Provide the [x, y] coordinate of the cell's center where the given text is located.  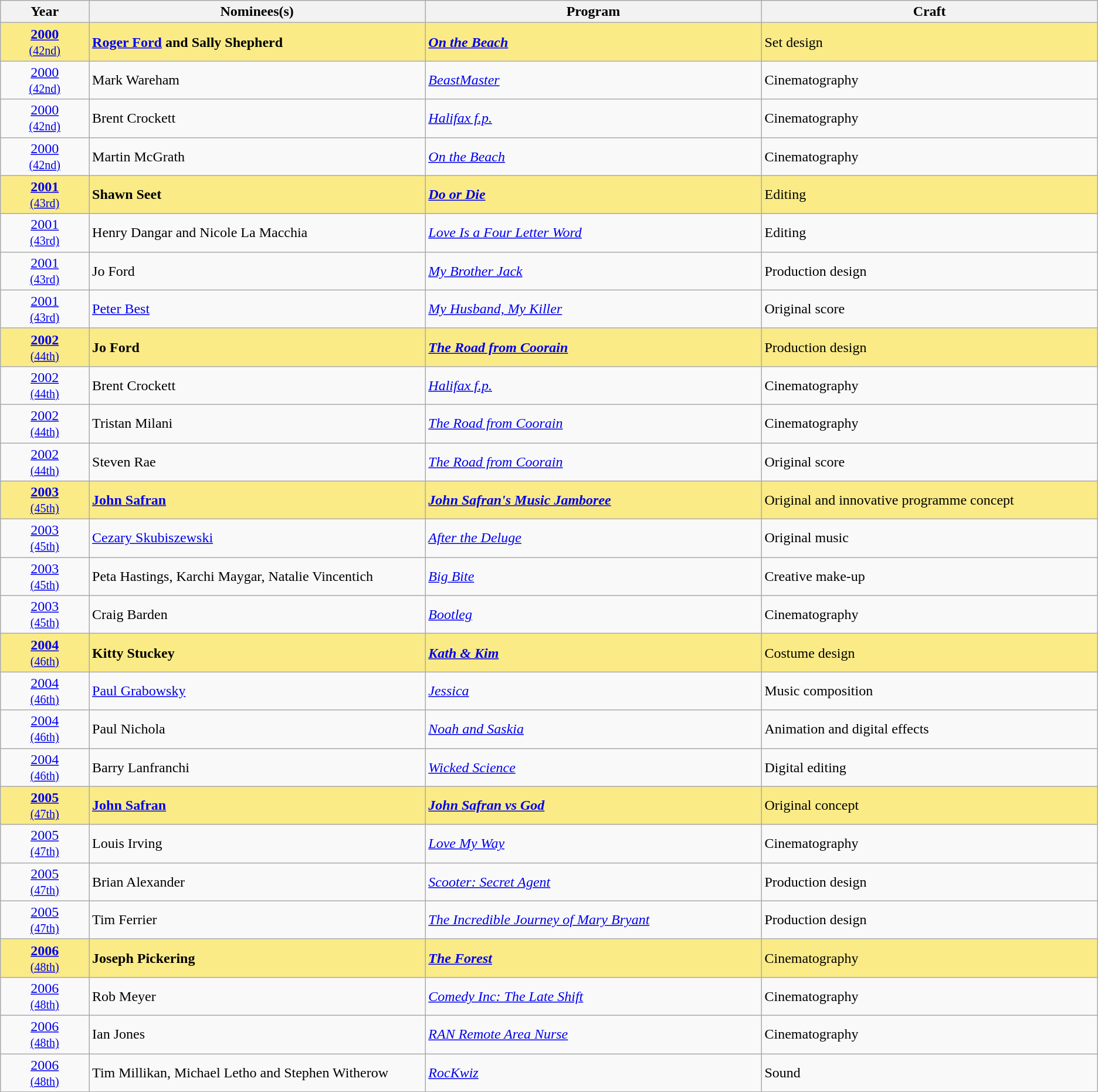
After the Deluge [594, 539]
The Incredible Journey of Mary Bryant [594, 920]
Mark Wareham [257, 80]
Barry Lanfranchi [257, 768]
Louis Irving [257, 844]
Original concept [929, 805]
My Brother Jack [594, 271]
Kitty Stuckey [257, 653]
John Safran vs God [594, 805]
Tim Ferrier [257, 920]
Henry Dangar and Nicole La Macchia [257, 232]
Joseph Pickering [257, 958]
Animation and digital effects [929, 729]
Brian Alexander [257, 881]
Year [45, 12]
Ian Jones [257, 1034]
John Safran's Music Jamboree [594, 500]
Do or Die [594, 195]
Paul Nichola [257, 729]
Paul Grabowsky [257, 691]
Nominees(s) [257, 12]
Digital editing [929, 768]
Costume design [929, 653]
Comedy Inc: The Late Shift [594, 996]
Craft [929, 12]
Love Is a Four Letter Word [594, 232]
Rob Meyer [257, 996]
Scooter: Secret Agent [594, 881]
Original and innovative programme concept [929, 500]
Steven Rae [257, 461]
Bootleg [594, 615]
RAN Remote Area Nurse [594, 1034]
My Husband, My Killer [594, 309]
Program [594, 12]
Creative make-up [929, 576]
RocKwiz [594, 1073]
Shawn Seet [257, 195]
Love My Way [594, 844]
The Forest [594, 958]
Music composition [929, 691]
Noah and Saskia [594, 729]
Craig Barden [257, 615]
Wicked Science [594, 768]
Cezary Skubiszewski [257, 539]
Tim Millikan, Michael Letho and Stephen Witherow [257, 1073]
Peter Best [257, 309]
Martin McGrath [257, 156]
Kath & Kim [594, 653]
Set design [929, 42]
Big Bite [594, 576]
Sound [929, 1073]
Peta Hastings, Karchi Maygar, Natalie Vincentich [257, 576]
BeastMaster [594, 80]
Jessica [594, 691]
Original music [929, 539]
Tristan Milani [257, 424]
Roger Ford and Sally Shepherd [257, 42]
